Locate the cell with the specified text and output its [x, y] center coordinate. 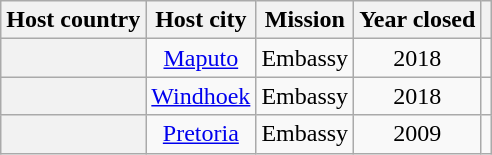
2009 [418, 134]
Year closed [418, 20]
Windhoek [201, 96]
Host city [201, 20]
Host country [74, 20]
Maputo [201, 58]
Mission [305, 20]
Pretoria [201, 134]
